Scan for the cell matching the given text and deliver its [x, y] coordinate at center. 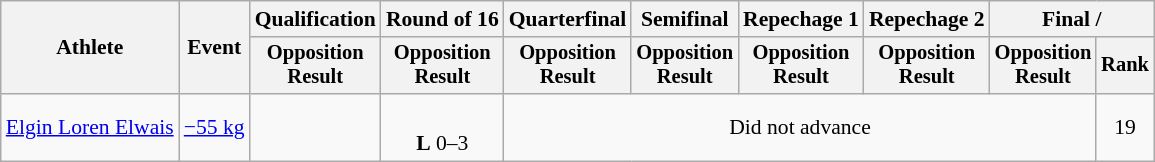
Round of 16 [442, 19]
Did not advance [800, 128]
Event [214, 48]
Quarterfinal [568, 19]
Final / [1072, 19]
Qualification [316, 19]
19 [1125, 128]
Repechage 1 [801, 19]
−55 kg [214, 128]
Semifinal [684, 19]
Rank [1125, 66]
Elgin Loren Elwais [90, 128]
Repechage 2 [927, 19]
L 0–3 [442, 128]
Athlete [90, 48]
